From the cell containing the given text, extract its center point as (x, y) coordinate. 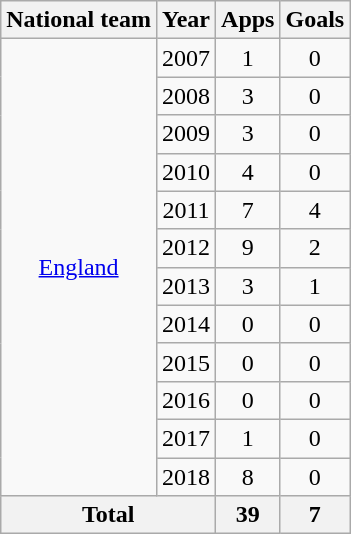
9 (248, 248)
8 (248, 477)
2013 (186, 286)
2 (315, 248)
2010 (186, 172)
2011 (186, 210)
England (79, 268)
2008 (186, 96)
National team (79, 20)
2009 (186, 134)
2014 (186, 324)
2012 (186, 248)
2015 (186, 362)
2007 (186, 58)
39 (248, 515)
Apps (248, 20)
Total (108, 515)
2017 (186, 438)
2016 (186, 400)
Year (186, 20)
Goals (315, 20)
2018 (186, 477)
